For the text-containing cell, return its midpoint in (X, Y) coordinate format. 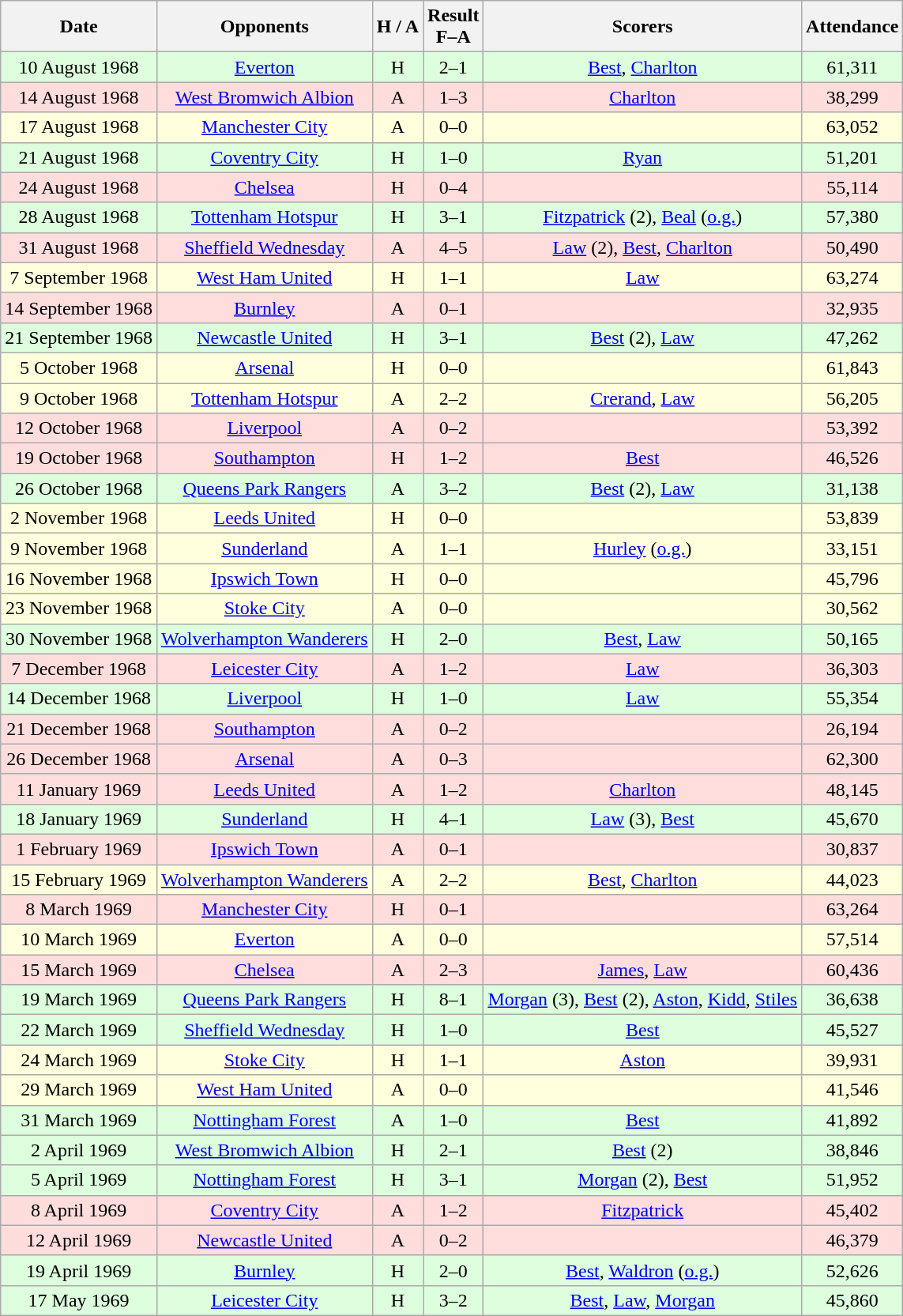
2–3 (453, 970)
7 September 1968 (79, 277)
50,490 (852, 247)
50,165 (852, 639)
26 October 1968 (79, 488)
53,839 (852, 518)
46,526 (852, 458)
14 December 1968 (79, 699)
12 October 1968 (79, 428)
H / A (397, 27)
23 November 1968 (79, 609)
5 April 1969 (79, 1180)
17 August 1968 (79, 127)
15 March 1969 (79, 970)
0–3 (453, 759)
24 March 1969 (79, 1060)
61,843 (852, 368)
62,300 (852, 759)
17 May 1969 (79, 1300)
Law (2), Best, Charlton (643, 247)
11 January 1969 (79, 789)
44,023 (852, 880)
47,262 (852, 337)
30,837 (852, 849)
31,138 (852, 488)
15 February 1969 (79, 880)
30,562 (852, 609)
31 August 1968 (79, 247)
8–1 (453, 1000)
53,392 (852, 428)
Fitzpatrick (2), Beal (o.g.) (643, 217)
63,052 (852, 127)
21 August 1968 (79, 157)
55,354 (852, 699)
30 November 1968 (79, 639)
60,436 (852, 970)
16 November 1968 (79, 579)
21 December 1968 (79, 729)
7 December 1968 (79, 669)
55,114 (852, 187)
Morgan (3), Best (2), Aston, Kidd, Stiles (643, 1000)
31 March 1969 (79, 1120)
0–4 (453, 187)
12 April 1969 (79, 1240)
Aston (643, 1060)
10 August 1968 (79, 67)
4–1 (453, 819)
14 August 1968 (79, 97)
Ryan (643, 157)
James, Law (643, 970)
10 March 1969 (79, 940)
21 September 1968 (79, 337)
45,860 (852, 1300)
9 October 1968 (79, 398)
46,379 (852, 1240)
5 October 1968 (79, 368)
Law (3), Best (643, 819)
57,514 (852, 940)
ResultF–A (453, 27)
51,952 (852, 1180)
1–3 (453, 97)
32,935 (852, 307)
9 November 1968 (79, 549)
33,151 (852, 549)
Fitzpatrick (643, 1210)
61,311 (852, 67)
45,796 (852, 579)
2 November 1968 (79, 518)
8 March 1969 (79, 910)
26 December 1968 (79, 759)
8 April 1969 (79, 1210)
19 March 1969 (79, 1000)
45,527 (852, 1030)
56,205 (852, 398)
36,303 (852, 669)
41,892 (852, 1120)
Best, Waldron (o.g.) (643, 1270)
Best, Law (643, 639)
22 March 1969 (79, 1030)
Hurley (o.g.) (643, 549)
Scorers (643, 27)
52,626 (852, 1270)
45,670 (852, 819)
Crerand, Law (643, 398)
19 April 1969 (79, 1270)
Opponents (264, 27)
19 October 1968 (79, 458)
26,194 (852, 729)
39,931 (852, 1060)
4–5 (453, 247)
Morgan (2), Best (643, 1180)
14 September 1968 (79, 307)
Date (79, 27)
51,201 (852, 157)
57,380 (852, 217)
36,638 (852, 1000)
48,145 (852, 789)
45,402 (852, 1210)
28 August 1968 (79, 217)
2 April 1969 (79, 1150)
41,546 (852, 1090)
38,846 (852, 1150)
Best (2) (643, 1150)
1 February 1969 (79, 849)
38,299 (852, 97)
18 January 1969 (79, 819)
63,274 (852, 277)
29 March 1969 (79, 1090)
Attendance (852, 27)
63,264 (852, 910)
24 August 1968 (79, 187)
Best, Law, Morgan (643, 1300)
